Output the (x, y) coordinate of the center of the cell containing the given text.  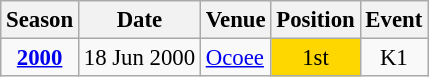
K1 (394, 58)
Position (316, 20)
Venue (236, 20)
Date (139, 20)
Event (394, 20)
Season (40, 20)
Ocoee (236, 58)
18 Jun 2000 (139, 58)
1st (316, 58)
2000 (40, 58)
